Determine the (x, y) coordinate at the center of the cell enclosing the given text.  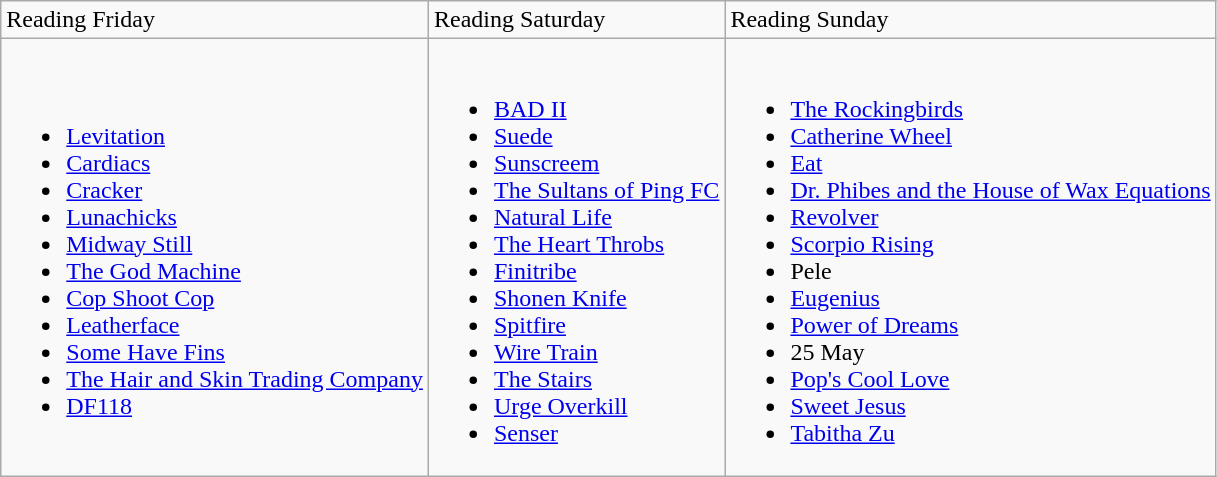
LevitationCardiacsCrackerLunachicksMidway StillThe God MachineCop Shoot CopLeatherfaceSome Have FinsThe Hair and Skin Trading CompanyDF118 (215, 258)
Reading Saturday (576, 20)
Reading Sunday (970, 20)
BAD IISuedeSunscreemThe Sultans of Ping FCNatural LifeThe Heart ThrobsFinitribeShonen KnifeSpitfireWire TrainThe StairsUrge OverkillSenser (576, 258)
Reading Friday (215, 20)
